Return [x, y] of the center of cell containing provided text 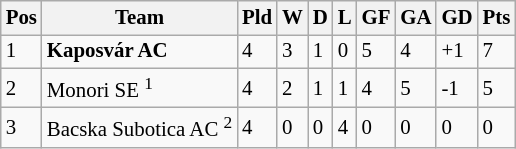
GD [456, 18]
D [320, 18]
GA [416, 18]
Monori SE 1 [140, 88]
Bacska Subotica AC 2 [140, 128]
Pts [497, 18]
GF [376, 18]
Team [140, 18]
7 [497, 51]
Kaposvár AC [140, 51]
+1 [456, 51]
Pos [22, 18]
-1 [456, 88]
Pld [257, 18]
L [345, 18]
W [292, 18]
